Scan for the cell matching the given text and deliver its (x, y) coordinate at center. 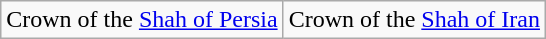
Crown of the Shah of Persia (142, 20)
Crown of the Shah of Iran (414, 20)
